Scan for the cell matching the given text and deliver its (x, y) coordinate at center. 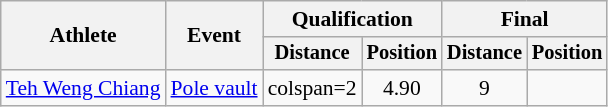
Qualification (352, 19)
Event (214, 36)
Teh Weng Chiang (84, 88)
Final (524, 19)
Athlete (84, 36)
4.90 (402, 88)
9 (484, 88)
Pole vault (214, 88)
colspan=2 (312, 88)
